Detect which cell encompasses the target text, then output its (x, y) center coordinate. 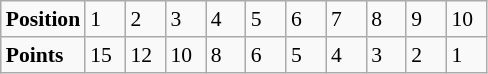
12 (145, 55)
Points (43, 55)
9 (426, 19)
15 (105, 55)
7 (346, 19)
Position (43, 19)
